Provide the (x, y) coordinate of the cell's center where the given text is located.  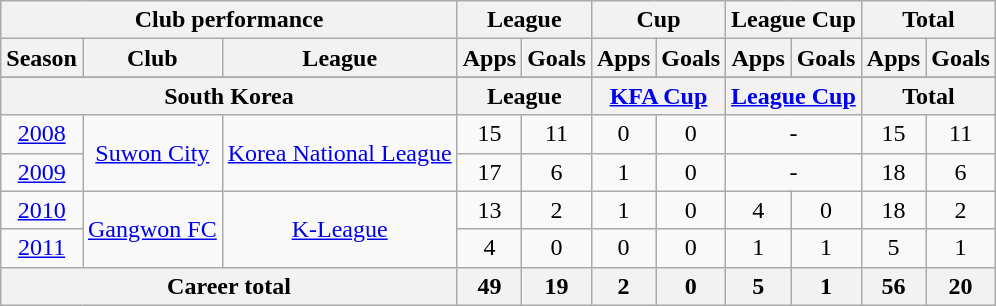
Korea National League (340, 153)
Career total (229, 286)
Cup (658, 20)
2010 (42, 210)
49 (489, 286)
Club (152, 58)
20 (961, 286)
2011 (42, 248)
2009 (42, 172)
KFA Cup (658, 96)
Club performance (229, 20)
56 (893, 286)
17 (489, 172)
2008 (42, 134)
South Korea (229, 96)
19 (557, 286)
Gangwon FC (152, 229)
Season (42, 58)
Suwon City (152, 153)
13 (489, 210)
K-League (340, 229)
